Extract the [x, y] coordinate from the center of the cell holding the provided text.  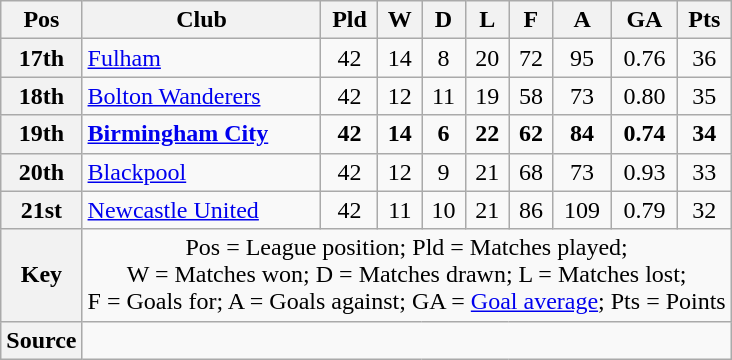
84 [582, 134]
Club [202, 20]
A [582, 20]
Bolton Wanderers [202, 96]
35 [704, 96]
10 [444, 210]
0.74 [644, 134]
68 [531, 172]
72 [531, 58]
GA [644, 20]
Pos [42, 20]
36 [704, 58]
Key [42, 275]
Pld [350, 20]
0.93 [644, 172]
Source [42, 340]
6 [444, 134]
32 [704, 210]
Pts [704, 20]
19th [42, 134]
Birmingham City [202, 134]
21st [42, 210]
W [400, 20]
8 [444, 58]
19 [487, 96]
Newcastle United [202, 210]
22 [487, 134]
34 [704, 134]
20th [42, 172]
0.80 [644, 96]
86 [531, 210]
18th [42, 96]
109 [582, 210]
20 [487, 58]
F [531, 20]
33 [704, 172]
95 [582, 58]
58 [531, 96]
9 [444, 172]
17th [42, 58]
D [444, 20]
Fulham [202, 58]
Blackpool [202, 172]
0.79 [644, 210]
L [487, 20]
0.76 [644, 58]
62 [531, 134]
